Determine the [x, y] coordinate at the center of the cell enclosing the given text.  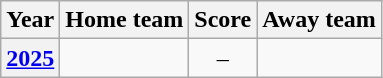
Score [223, 20]
Year [30, 20]
Home team [124, 20]
Away team [320, 20]
– [223, 58]
2025 [30, 58]
